Search for the cell housing the specified text and yield its [X, Y] center coordinate. 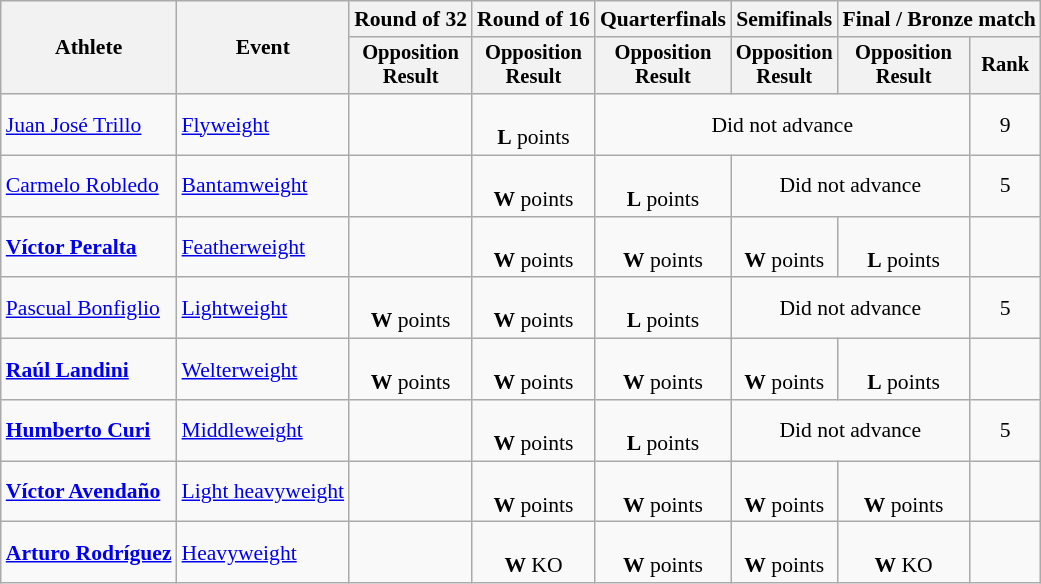
Juan José Trillo [89, 124]
Middleweight [264, 430]
Semifinals [784, 19]
Lightweight [264, 308]
Arturo Rodríguez [89, 552]
Round of 16 [534, 19]
Víctor Peralta [89, 248]
Raúl Landini [89, 370]
Pascual Bonfiglio [89, 308]
Heavyweight [264, 552]
Light heavyweight [264, 492]
Featherweight [264, 248]
Víctor Avendaño [89, 492]
Bantamweight [264, 186]
Carmelo Robledo [89, 186]
Athlete [89, 48]
9 [1006, 124]
Welterweight [264, 370]
Rank [1006, 66]
Flyweight [264, 124]
Event [264, 48]
Final / Bronze match [940, 19]
Humberto Curi [89, 430]
Round of 32 [410, 19]
Quarterfinals [663, 19]
